Search for the cell housing the specified text and yield its (x, y) center coordinate. 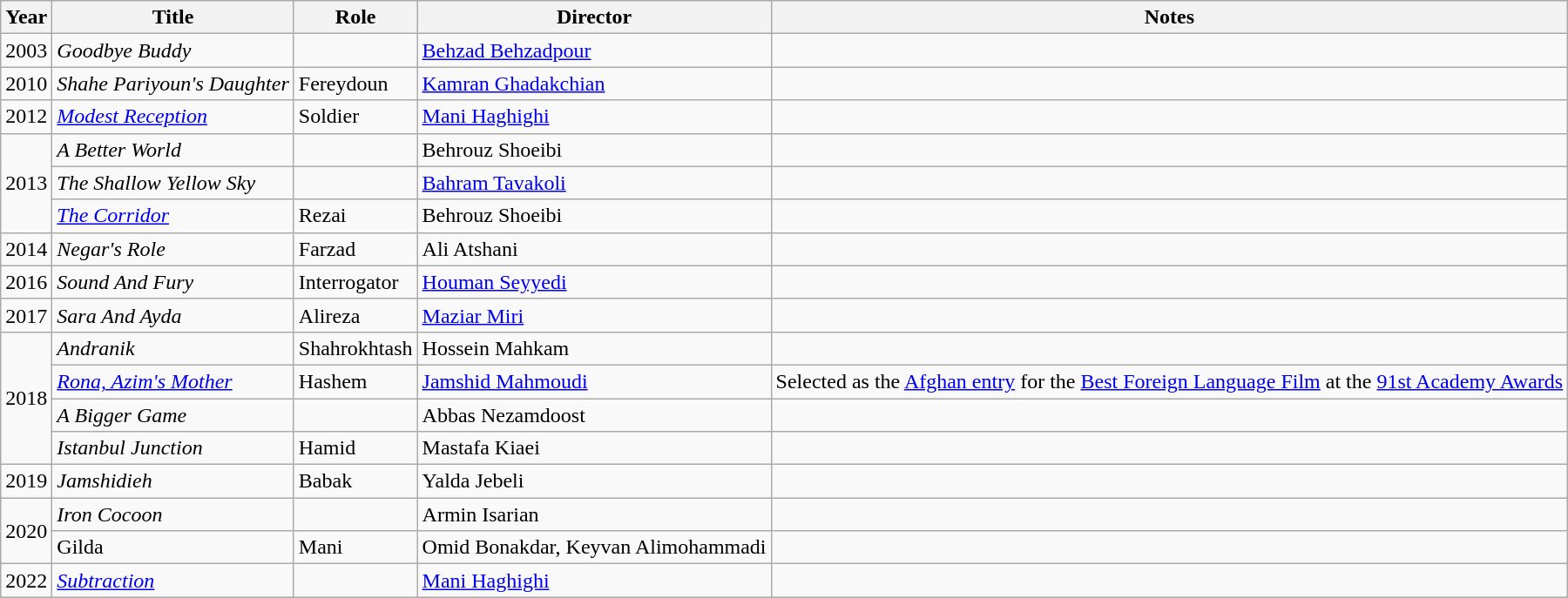
2013 (26, 183)
Istanbul Junction (173, 448)
Director (594, 17)
Houman Seyyedi (594, 282)
Shahrokhtash (355, 348)
Jamshid Mahmoudi (594, 381)
Farzad (355, 249)
Title (173, 17)
Armin Isarian (594, 514)
Jamshidieh (173, 481)
Bahram Tavakoli (594, 183)
Interrogator (355, 282)
Year (26, 17)
Rona, Azim's Mother (173, 381)
Hamid (355, 448)
A Bigger Game (173, 415)
Abbas Nezamdoost (594, 415)
Omid Bonakdar, Keyvan Alimohammadi (594, 548)
Sara And Ayda (173, 315)
2014 (26, 249)
A Better World (173, 150)
2003 (26, 50)
Ali Atshani (594, 249)
Yalda Jebeli (594, 481)
Hossein Mahkam (594, 348)
Selected as the Afghan entry for the Best Foreign Language Film at the 91st Academy Awards (1169, 381)
Goodbye Buddy (173, 50)
Soldier (355, 117)
2012 (26, 117)
2017 (26, 315)
Negar's Role (173, 249)
Subtraction (173, 581)
Shahe Pariyoun's Daughter (173, 84)
Gilda (173, 548)
Andranik (173, 348)
Fereydoun (355, 84)
Sound And Fury (173, 282)
2020 (26, 531)
The Corridor (173, 216)
Kamran Ghadakchian (594, 84)
Mastafa Kiaei (594, 448)
Alireza (355, 315)
2018 (26, 398)
2019 (26, 481)
Role (355, 17)
Notes (1169, 17)
Rezai (355, 216)
2022 (26, 581)
Maziar Miri (594, 315)
Behzad Behzadpour (594, 50)
Iron Cocoon (173, 514)
2010 (26, 84)
Hashem (355, 381)
Babak (355, 481)
2016 (26, 282)
Mani (355, 548)
Modest Reception (173, 117)
The Shallow Yellow Sky (173, 183)
